Determine the [x, y] coordinate at the center of the cell enclosing the given text.  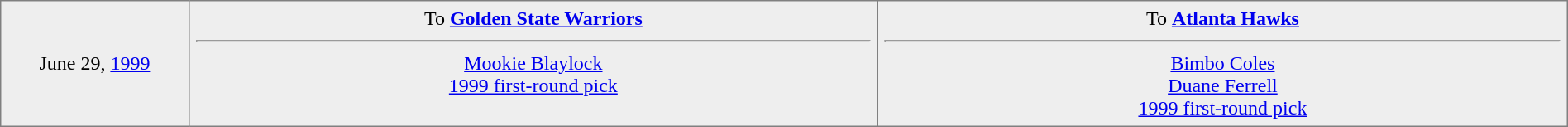
June 29, 1999 [94, 64]
To Golden State WarriorsMookie Blaylock1999 first-round pick [533, 64]
To Atlanta HawksBimbo ColesDuane Ferrell1999 first-round pick [1223, 64]
